Determine the [X, Y] coordinate at the center of the cell enclosing the given text.  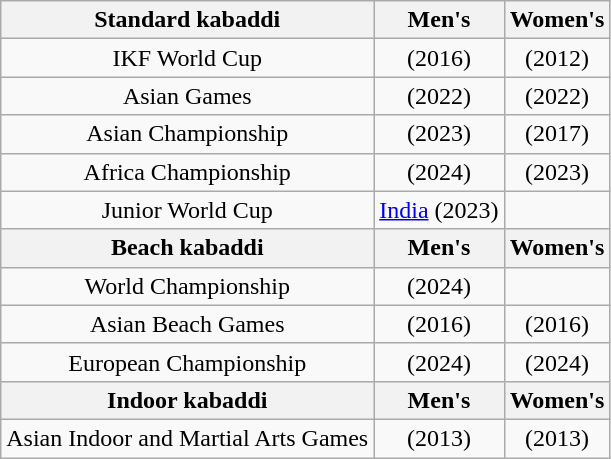
European Championship [188, 362]
Africa Championship [188, 172]
Indoor kabaddi [188, 400]
(2012) [557, 58]
Asian Games [188, 96]
IKF World Cup [188, 58]
World Championship [188, 286]
Junior World Cup [188, 210]
Asian Championship [188, 134]
Asian Beach Games [188, 324]
(2017) [557, 134]
Asian Indoor and Martial Arts Games [188, 438]
India (2023) [439, 210]
Standard kabaddi [188, 20]
Beach kabaddi [188, 248]
